Locate the cell with the specified text and output its [X, Y] center coordinate. 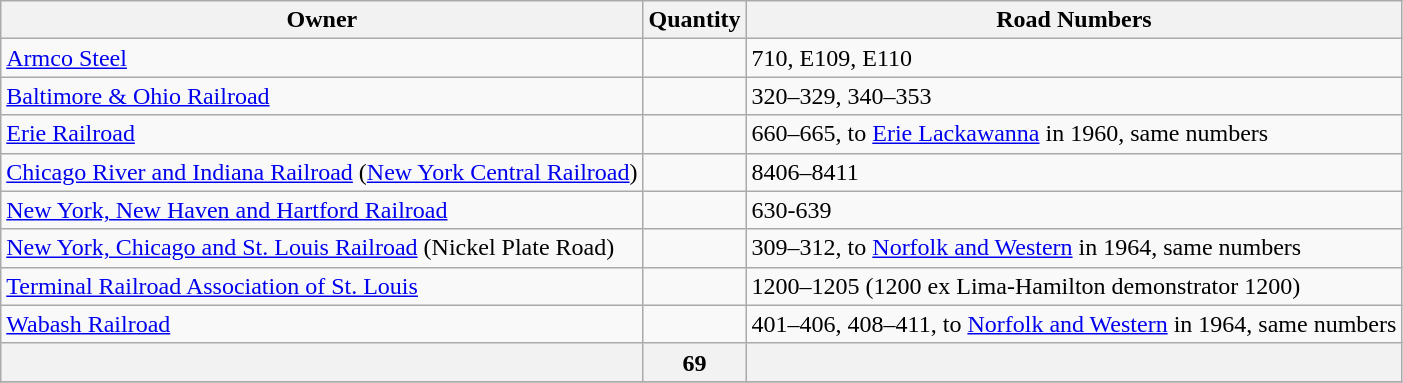
Road Numbers [1074, 20]
69 [694, 362]
Wabash Railroad [322, 324]
660–665, to Erie Lackawanna in 1960, same numbers [1074, 134]
Chicago River and Indiana Railroad (New York Central Railroad) [322, 172]
1200–1205 (1200 ex Lima-Hamilton demonstrator 1200) [1074, 286]
710, E109, E110 [1074, 58]
320–329, 340–353 [1074, 96]
Owner [322, 20]
Baltimore & Ohio Railroad [322, 96]
8406–8411 [1074, 172]
New York, New Haven and Hartford Railroad [322, 210]
309–312, to Norfolk and Western in 1964, same numbers [1074, 248]
Armco Steel [322, 58]
Quantity [694, 20]
Terminal Railroad Association of St. Louis [322, 286]
401–406, 408–411, to Norfolk and Western in 1964, same numbers [1074, 324]
New York, Chicago and St. Louis Railroad (Nickel Plate Road) [322, 248]
630-639 [1074, 210]
Erie Railroad [322, 134]
